Find where the given text appears and provide that cell's center as (x, y) coordinate. 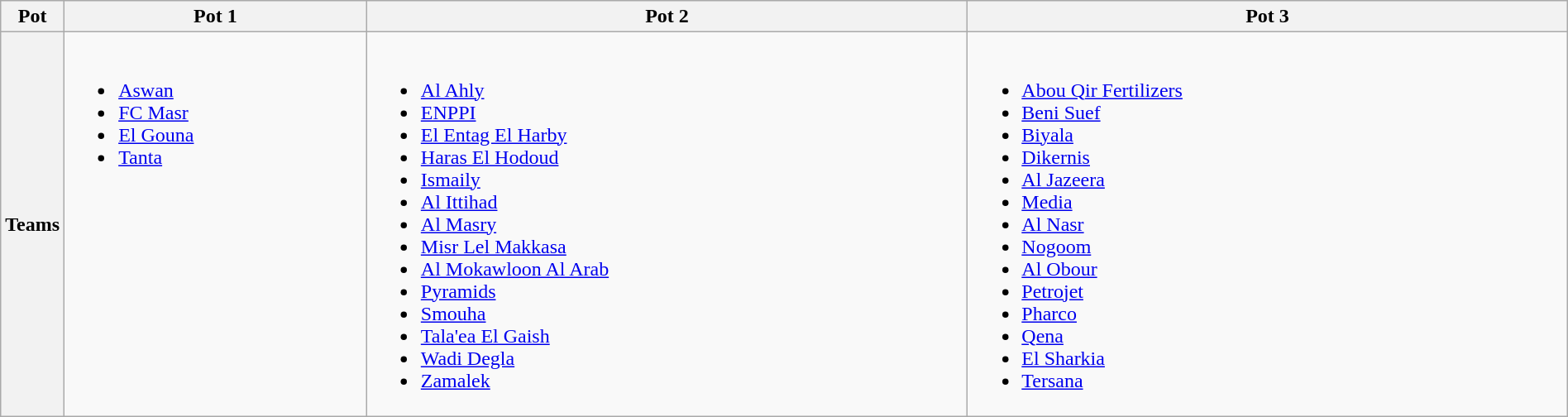
Pot 1 (216, 17)
AswanFC MasrEl GounaTanta (216, 224)
Pot 2 (667, 17)
Pot 3 (1267, 17)
Pot (33, 17)
Abou Qir FertilizersBeni SuefBiyalaDikernisAl JazeeraMediaAl NasrNogoomAl ObourPetrojetPharcoQenaEl SharkiaTersana (1267, 224)
Teams (33, 224)
